Pinpoint the cell where the given text exists, returning its [X, Y] midpoint coordinate. 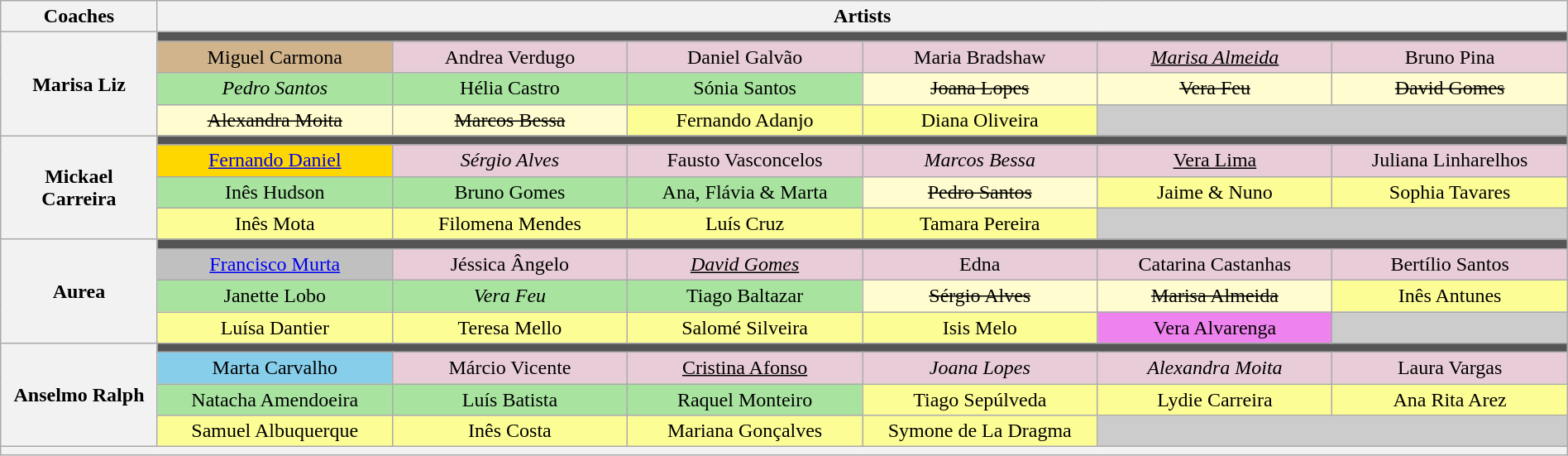
Marisa Liz [79, 84]
Maria Bradshaw [980, 57]
Teresa Mello [509, 327]
Inês Hudson [275, 192]
Hélia Castro [509, 89]
Fernando Daniel [275, 161]
Sónia Santos [745, 89]
Isis Melo [980, 327]
Ana Rita Arez [1450, 400]
Artists [862, 17]
Samuel Albuquerque [275, 431]
Catarina Castanhas [1215, 264]
Andrea Verdugo [509, 57]
Raquel Monteiro [745, 400]
Miguel Carmona [275, 57]
Bruno Gomes [509, 192]
Mariana Gonçalves [745, 431]
Symone de La Dragma [980, 431]
Diana Oliveira [980, 120]
Luís Batista [509, 400]
Inês Mota [275, 223]
Edna [980, 264]
Tiago Baltazar [745, 295]
Inês Costa [509, 431]
Fausto Vasconcelos [745, 161]
Bertílio Santos [1450, 264]
Laura Vargas [1450, 368]
Sophia Tavares [1450, 192]
Anselmo Ralph [79, 396]
Marta Carvalho [275, 368]
Vera Alvarenga [1215, 327]
Luísa Dantier [275, 327]
Natacha Amendoeira [275, 400]
Jéssica Ângelo [509, 264]
Inês Antunes [1450, 295]
Tiago Sepúlveda [980, 400]
Aurea [79, 291]
Luís Cruz [745, 223]
Coaches [79, 17]
Lydie Carreira [1215, 400]
Francisco Murta [275, 264]
Juliana Linharelhos [1450, 161]
Tamara Pereira [980, 223]
Vera Lima [1215, 161]
Cristina Afonso [745, 368]
Janette Lobo [275, 295]
Salomé Silveira [745, 327]
Daniel Galvão [745, 57]
Ana, Flávia & Marta [745, 192]
Márcio Vicente [509, 368]
Mickael Carreira [79, 187]
Bruno Pina [1450, 57]
Filomena Mendes [509, 223]
Jaime & Nuno [1215, 192]
Fernando Adanjo [745, 120]
